From the cell containing the given text, extract its center point as (X, Y) coordinate. 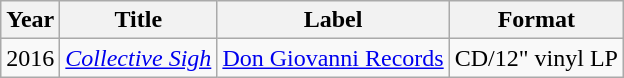
Collective Sigh (138, 58)
2016 (30, 58)
Don Giovanni Records (333, 58)
Format (536, 20)
Title (138, 20)
Year (30, 20)
CD/12" vinyl LP (536, 58)
Label (333, 20)
